Return (x, y) of the center of cell containing provided text 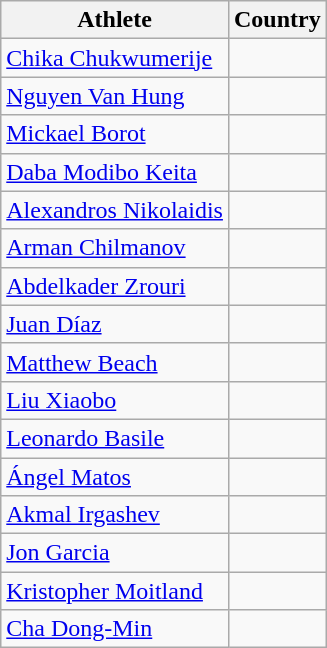
Chika Chukwumerije (115, 58)
Jon Garcia (115, 553)
Kristopher Moitland (115, 591)
Ángel Matos (115, 477)
Nguyen Van Hung (115, 96)
Arman Chilmanov (115, 248)
Daba Modibo Keita (115, 172)
Liu Xiaobo (115, 400)
Athlete (115, 20)
Juan Díaz (115, 324)
Mickael Borot (115, 134)
Akmal Irgashev (115, 515)
Matthew Beach (115, 362)
Country (277, 20)
Alexandros Nikolaidis (115, 210)
Leonardo Basile (115, 438)
Cha Dong-Min (115, 629)
Abdelkader Zrouri (115, 286)
